From the cell containing the given text, extract its center point as [x, y] coordinate. 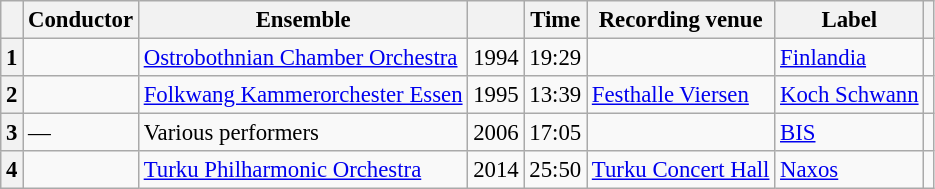
2006 [496, 133]
1 [12, 58]
2 [12, 95]
Ostrobothnian Chamber Orchestra [302, 58]
4 [12, 170]
Conductor [81, 20]
2014 [496, 170]
Festhalle Viersen [681, 95]
Various performers [302, 133]
Turku Philharmonic Orchestra [302, 170]
Turku Concert Hall [681, 170]
1995 [496, 95]
Time [556, 20]
Folkwang Kammerorchester Essen [302, 95]
25:50 [556, 170]
19:29 [556, 58]
1994 [496, 58]
— [81, 133]
Finlandia [850, 58]
Naxos [850, 170]
Ensemble [302, 20]
Recording venue [681, 20]
Koch Schwann [850, 95]
13:39 [556, 95]
17:05 [556, 133]
3 [12, 133]
BIS [850, 133]
Label [850, 20]
